Pinpoint the cell where the given text exists, returning its (X, Y) midpoint coordinate. 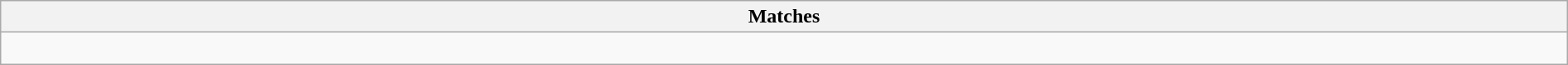
Matches (784, 17)
